Find where the given text appears and provide that cell's center as [X, Y] coordinate. 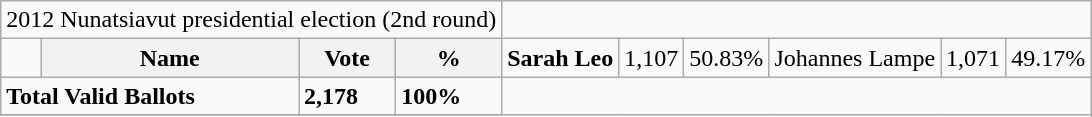
Vote [348, 58]
1,107 [652, 58]
2012 Nunatsiavut presidential election (2nd round) [252, 20]
Total Valid Ballots [150, 96]
Sarah Leo [560, 58]
49.17% [1048, 58]
1,071 [974, 58]
Johannes Lampe [855, 58]
2,178 [348, 96]
50.83% [726, 58]
Name [170, 58]
100% [449, 96]
% [449, 58]
